From the cell containing the given text, extract its center point as [x, y] coordinate. 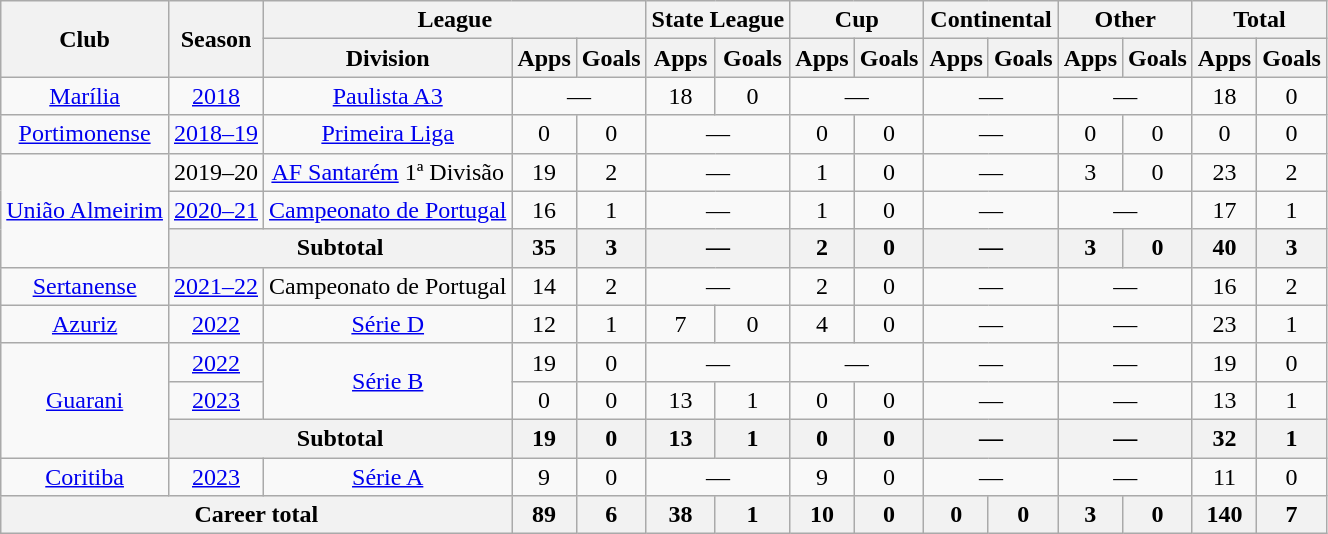
Marília [85, 96]
Club [85, 39]
Guarani [85, 400]
Série B [388, 381]
Total [1259, 20]
League [456, 20]
Série D [388, 324]
89 [544, 515]
Division [388, 58]
2018–19 [216, 134]
Primeira Liga [388, 134]
140 [1224, 515]
Sertanense [85, 286]
2019–20 [216, 172]
State League [718, 20]
10 [822, 515]
6 [611, 515]
Portimonense [85, 134]
AF Santarém 1ª Divisão [388, 172]
Azuriz [85, 324]
Continental [991, 20]
Série A [388, 477]
32 [1224, 438]
2018 [216, 96]
35 [544, 248]
2021–22 [216, 286]
11 [1224, 477]
40 [1224, 248]
Paulista A3 [388, 96]
38 [680, 515]
4 [822, 324]
Cup [857, 20]
14 [544, 286]
Other [1125, 20]
17 [1224, 210]
Career total [256, 515]
União Almeirim [85, 210]
2020–21 [216, 210]
12 [544, 324]
Coritiba [85, 477]
Season [216, 39]
